Search for the cell housing the specified text and yield its [X, Y] center coordinate. 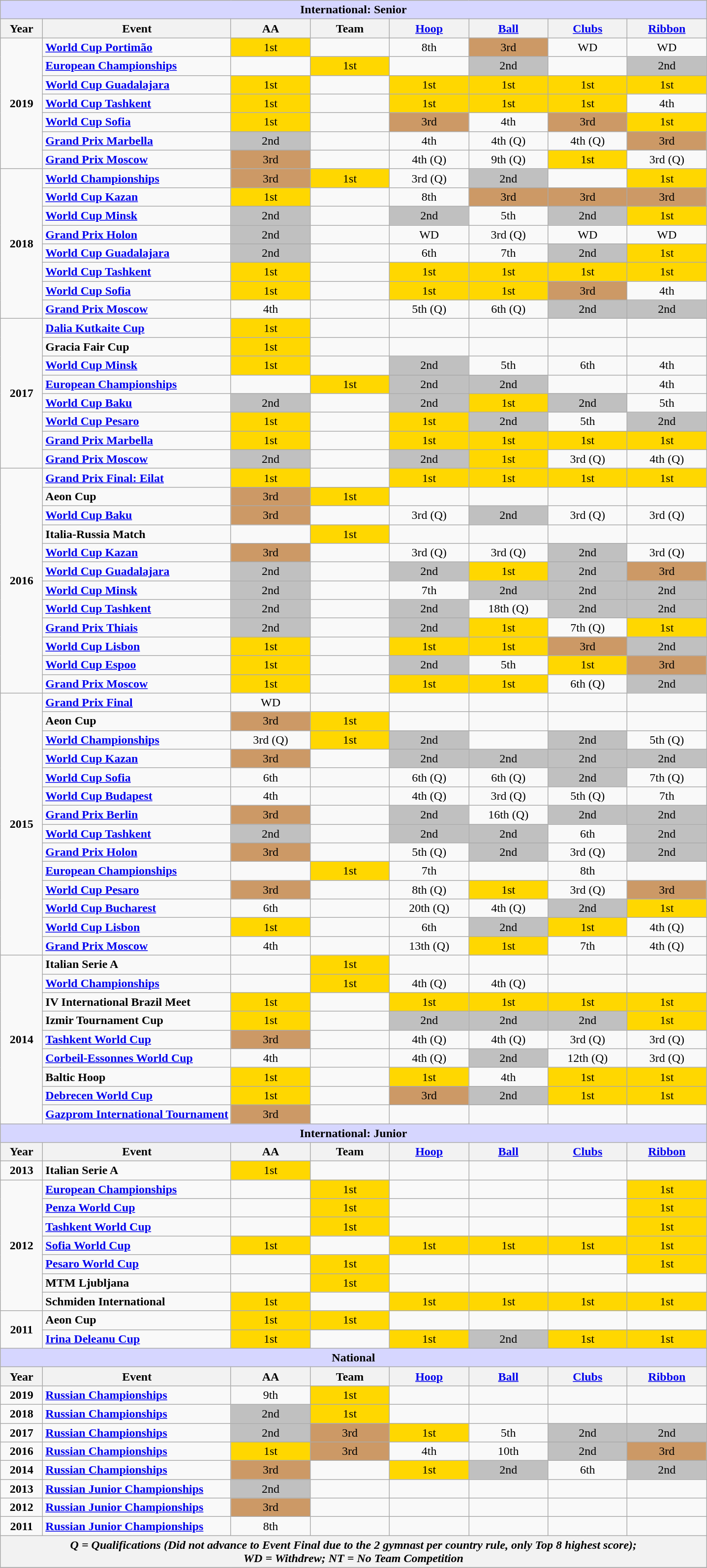
International: Junior [353, 1133]
Grand Prix Thiais [137, 628]
National [353, 1357]
12th (Q) [587, 1058]
Dalia Kutkaite Cup [137, 328]
IV International Brazil Meet [137, 1002]
Penza World Cup [137, 1208]
World Cup Espoo [137, 665]
Grand Prix Berlin [137, 814]
World Cup Budapest [137, 796]
Pesaro World Cup [137, 1264]
Debrecen World Cup [137, 1095]
Gracia Fair Cup [137, 347]
Sofia World Cup [137, 1245]
Italia-Russia Match [137, 534]
20th (Q) [429, 908]
13th (Q) [429, 946]
18th (Q) [509, 609]
8th (Q) [429, 890]
Grand Prix Final [137, 702]
World Cup Portimão [137, 47]
Izmir Tournament Cup [137, 1021]
World Cup Bucharest [137, 908]
Gazprom International Tournament [137, 1114]
2015 [22, 824]
Baltic Hoop [137, 1077]
Grand Prix Final: Eilat [137, 478]
Irina Deleanu Cup [137, 1339]
Corbeil-Essonnes World Cup [137, 1058]
Schmiden International [137, 1301]
10th [509, 1451]
9th (Q) [509, 159]
9th [271, 1395]
MTM Ljubljana [137, 1283]
16th (Q) [509, 814]
International: Senior [353, 10]
